Scan for the cell matching the given text and deliver its (x, y) coordinate at center. 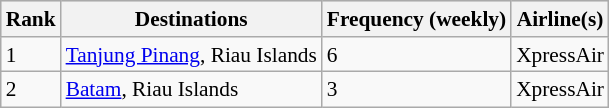
1 (31, 55)
Tanjung Pinang, Riau Islands (192, 55)
Destinations (192, 19)
3 (416, 90)
6 (416, 55)
Frequency (weekly) (416, 19)
Rank (31, 19)
2 (31, 90)
Airline(s) (560, 19)
Batam, Riau Islands (192, 90)
